Output the [x, y] coordinate of the center of the cell containing the given text.  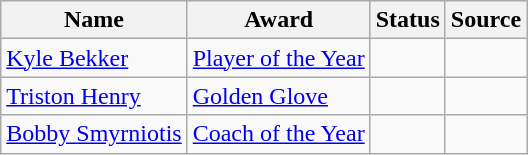
Kyle Bekker [94, 58]
Bobby Smyrniotis [94, 134]
Source [486, 20]
Triston Henry [94, 96]
Player of the Year [278, 58]
Award [278, 20]
Status [408, 20]
Coach of the Year [278, 134]
Golden Glove [278, 96]
Name [94, 20]
